Return [x, y] of the center of cell containing provided text 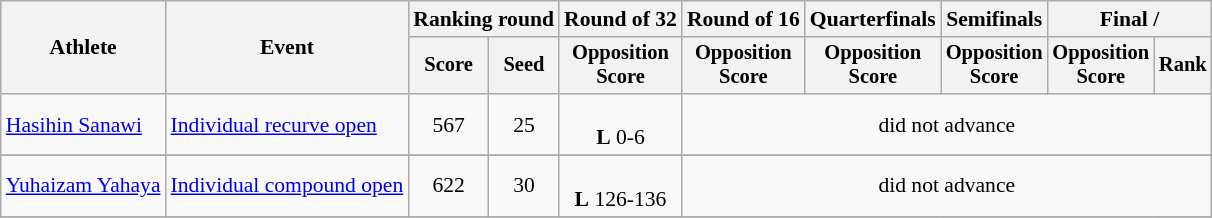
622 [448, 186]
Round of 16 [744, 19]
25 [524, 124]
Hasihin Sanawi [84, 124]
Athlete [84, 48]
L 0-6 [620, 124]
Yuhaizam Yahaya [84, 186]
Event [288, 48]
Individual recurve open [288, 124]
Individual compound open [288, 186]
Seed [524, 66]
Quarterfinals [873, 19]
Rank [1183, 66]
L 126-136 [620, 186]
Ranking round [484, 19]
Final / [1129, 19]
Round of 32 [620, 19]
Score [448, 66]
30 [524, 186]
Semifinals [994, 19]
567 [448, 124]
